Identify which cell holds the provided text, then report its (X, Y) central coordinate. 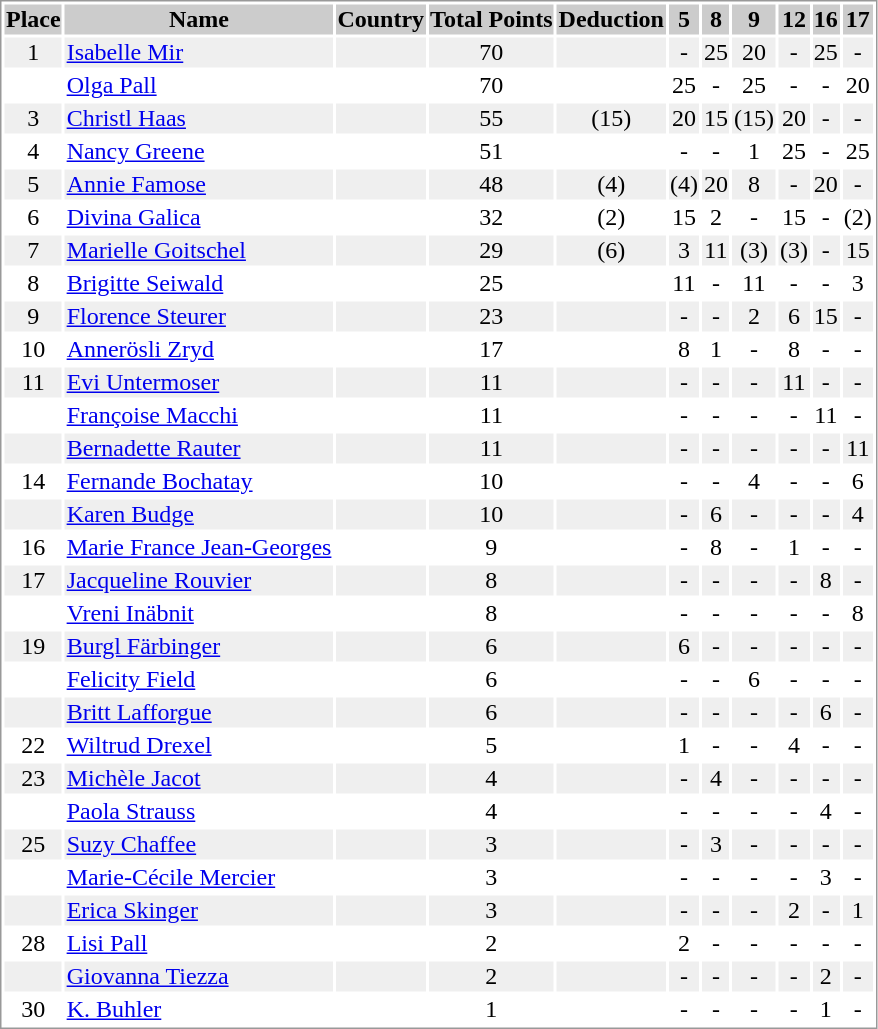
29 (492, 251)
Wiltrud Drexel (199, 745)
Christl Haas (199, 119)
Place (33, 19)
Annerösli Zryd (199, 349)
Lisi Pall (199, 943)
Isabelle Mir (199, 53)
(6) (611, 251)
Michèle Jacot (199, 779)
19 (33, 647)
12 (794, 19)
30 (33, 1009)
14 (33, 481)
Total Points (492, 19)
Divina Galica (199, 217)
Olga Pall (199, 85)
Evi Untermoser (199, 383)
51 (492, 151)
48 (492, 185)
K. Buhler (199, 1009)
Britt Lafforgue (199, 713)
Felicity Field (199, 679)
Brigitte Seiwald (199, 283)
Marie-Cécile Mercier (199, 877)
Erica Skinger (199, 911)
Country (381, 19)
32 (492, 217)
Suzy Chaffee (199, 845)
Fernande Bochatay (199, 481)
Nancy Greene (199, 151)
Giovanna Tiezza (199, 977)
Burgl Färbinger (199, 647)
Vreni Inäbnit (199, 613)
Marielle Goitschel (199, 251)
Françoise Macchi (199, 415)
Jacqueline Rouvier (199, 581)
28 (33, 943)
Florence Steurer (199, 317)
22 (33, 745)
7 (33, 251)
Karen Budge (199, 515)
55 (492, 119)
Paola Strauss (199, 811)
Deduction (611, 19)
Name (199, 19)
Marie France Jean-Georges (199, 547)
Annie Famose (199, 185)
Bernadette Rauter (199, 449)
